Find where the given text appears and provide that cell's center as (X, Y) coordinate. 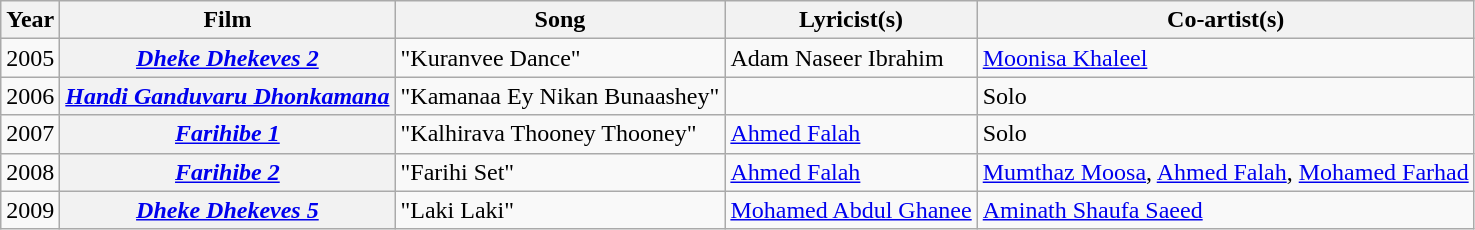
2008 (30, 172)
Farihibe 2 (228, 172)
Farihibe 1 (228, 134)
Dheke Dhekeves 5 (228, 210)
2009 (30, 210)
Aminath Shaufa Saeed (1226, 210)
Lyricist(s) (851, 20)
Handi Ganduvaru Dhonkamana (228, 96)
Year (30, 20)
2006 (30, 96)
"Kamanaa Ey Nikan Bunaashey" (560, 96)
Adam Naseer Ibrahim (851, 58)
"Kalhirava Thooney Thooney" (560, 134)
"Laki Laki" (560, 210)
2007 (30, 134)
Co-artist(s) (1226, 20)
"Farihi Set" (560, 172)
"Kuranvee Dance" (560, 58)
2005 (30, 58)
Song (560, 20)
Dheke Dhekeves 2 (228, 58)
Mumthaz Moosa, Ahmed Falah, Mohamed Farhad (1226, 172)
Film (228, 20)
Moonisa Khaleel (1226, 58)
Mohamed Abdul Ghanee (851, 210)
